Determine the (X, Y) coordinate at the center of the cell enclosing the given text.  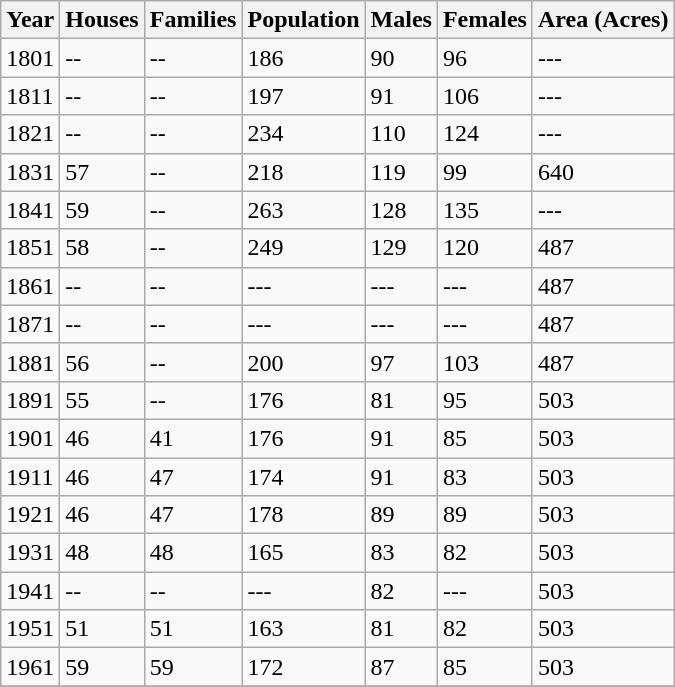
87 (401, 667)
Females (484, 20)
96 (484, 58)
120 (484, 248)
99 (484, 172)
Year (30, 20)
200 (304, 362)
1901 (30, 438)
97 (401, 362)
56 (102, 362)
58 (102, 248)
1801 (30, 58)
640 (602, 172)
124 (484, 134)
1841 (30, 210)
41 (193, 438)
103 (484, 362)
135 (484, 210)
1911 (30, 477)
1931 (30, 553)
178 (304, 515)
197 (304, 96)
1851 (30, 248)
106 (484, 96)
249 (304, 248)
110 (401, 134)
Houses (102, 20)
1961 (30, 667)
1861 (30, 286)
263 (304, 210)
165 (304, 553)
Population (304, 20)
129 (401, 248)
1881 (30, 362)
Families (193, 20)
1891 (30, 400)
172 (304, 667)
1831 (30, 172)
1871 (30, 324)
163 (304, 629)
174 (304, 477)
1821 (30, 134)
1811 (30, 96)
218 (304, 172)
95 (484, 400)
128 (401, 210)
119 (401, 172)
90 (401, 58)
Area (Acres) (602, 20)
Males (401, 20)
57 (102, 172)
234 (304, 134)
1921 (30, 515)
1951 (30, 629)
1941 (30, 591)
186 (304, 58)
55 (102, 400)
